For the text-containing cell, return its midpoint in [x, y] coordinate format. 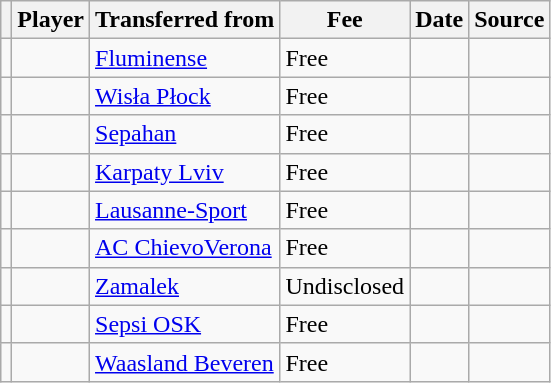
Karpaty Lviv [185, 172]
Date [440, 20]
Source [510, 20]
Waasland Beveren [185, 362]
Transferred from [185, 20]
Zamalek [185, 286]
AC ChievoVerona [185, 248]
Sepahan [185, 134]
Player [51, 20]
Fluminense [185, 58]
Undisclosed [345, 286]
Lausanne-Sport [185, 210]
Fee [345, 20]
Wisła Płock [185, 96]
Sepsi OSK [185, 324]
